Find where the given text appears and provide that cell's center as [x, y] coordinate. 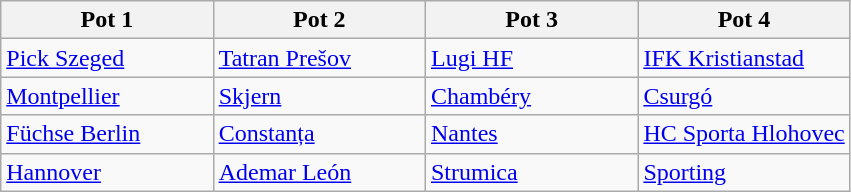
Csurgó [744, 96]
IFK Kristianstad [744, 58]
Pot 1 [107, 20]
Lugi HF [531, 58]
Pot 3 [531, 20]
Ademar León [319, 172]
Pot 4 [744, 20]
Chambéry [531, 96]
HC Sporta Hlohovec [744, 134]
Füchse Berlin [107, 134]
Tatran Prešov [319, 58]
Skjern [319, 96]
Nantes [531, 134]
Montpellier [107, 96]
Pick Szeged [107, 58]
Strumica [531, 172]
Sporting [744, 172]
Pot 2 [319, 20]
Hannover [107, 172]
Constanța [319, 134]
